For the text-containing cell, return its midpoint in [X, Y] coordinate format. 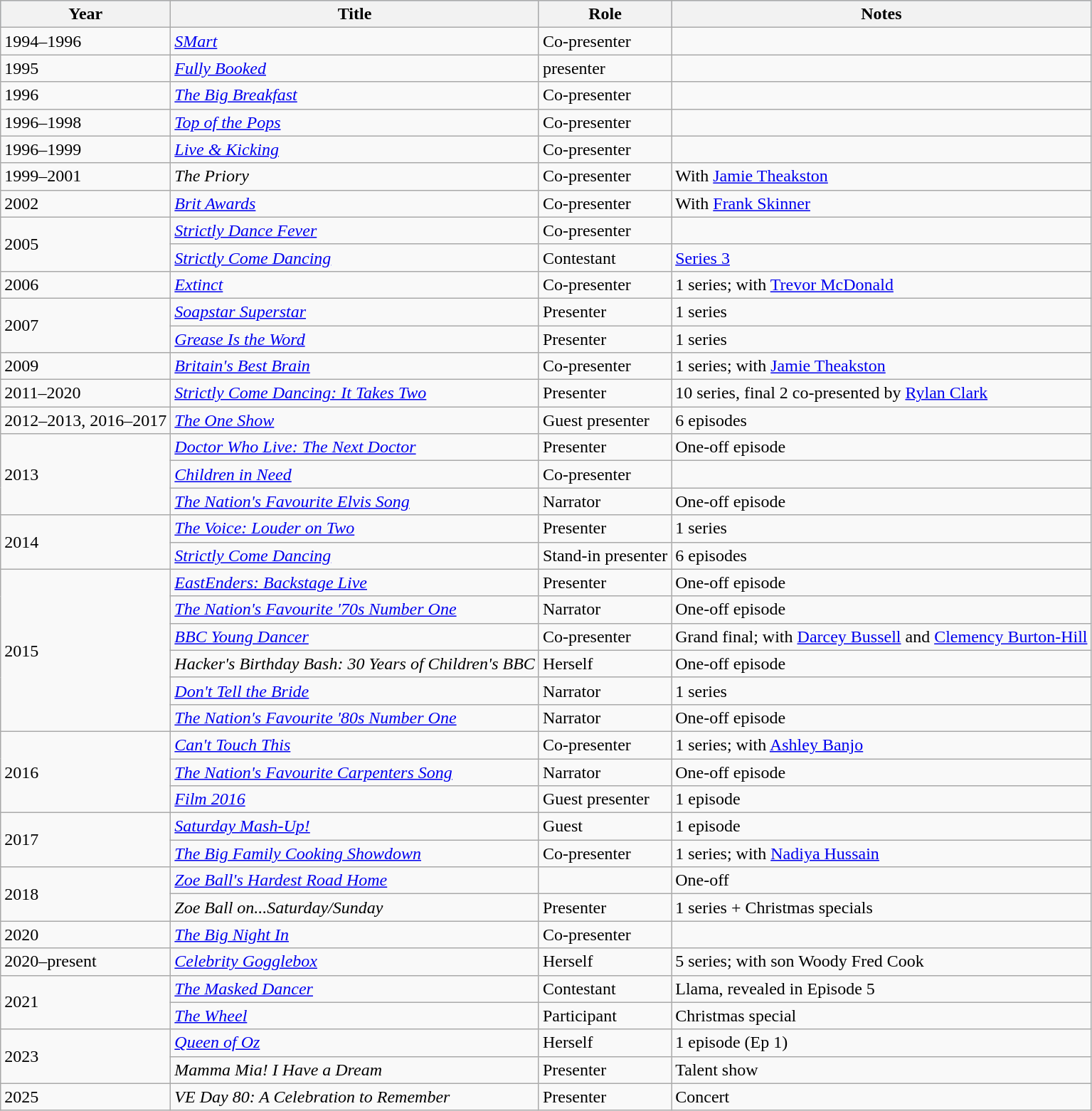
1 series; with Nadiya Hussain [881, 854]
2012–2013, 2016–2017 [85, 420]
Role [605, 14]
2018 [85, 894]
Celebrity Gogglebox [355, 962]
The Voice: Louder on Two [355, 528]
Queen of Oz [355, 1043]
Saturday Mash-Up! [355, 826]
2015 [85, 650]
The Big Breakfast [355, 95]
The Wheel [355, 1016]
Stand-in presenter [605, 555]
1996–1999 [85, 149]
1 episode (Ep 1) [881, 1043]
Grand final; with Darcey Bussell and Clemency Burton-Hill [881, 637]
1996–1998 [85, 122]
Strictly Dance Fever [355, 230]
2021 [85, 1002]
Top of the Pops [355, 122]
The Masked Dancer [355, 989]
2014 [85, 542]
Strictly Come Dancing: It Takes Two [355, 393]
Live & Kicking [355, 149]
Zoe Ball on...Saturday/Sunday [355, 908]
With Frank Skinner [881, 203]
1 series; with Jamie Theakston [881, 366]
Brit Awards [355, 203]
presenter [605, 68]
Grease Is the Word [355, 339]
The Big Night In [355, 935]
Llama, revealed in Episode 5 [881, 989]
The Priory [355, 176]
Participant [605, 1016]
Notes [881, 14]
10 series, final 2 co-presented by Rylan Clark [881, 393]
1995 [85, 68]
Series 3 [881, 257]
Film 2016 [355, 799]
Doctor Who Live: The Next Doctor [355, 447]
2005 [85, 244]
2011–2020 [85, 393]
The One Show [355, 420]
The Nation's Favourite '70s Number One [355, 610]
2013 [85, 474]
1 series; with Trevor McDonald [881, 285]
The Nation's Favourite '80s Number One [355, 718]
Fully Booked [355, 68]
Don't Tell the Bride [355, 691]
Year [85, 14]
Christmas special [881, 1016]
1 series + Christmas specials [881, 908]
2009 [85, 366]
The Big Family Cooking Showdown [355, 854]
Can't Touch This [355, 745]
2006 [85, 285]
Hacker's Birthday Bash: 30 Years of Children's BBC [355, 664]
EastEnders: Backstage Live [355, 583]
1994–1996 [85, 41]
Concert [881, 1097]
One-off [881, 881]
Soapstar Superstar [355, 312]
5 series; with son Woody Fred Cook [881, 962]
Zoe Ball's Hardest Road Home [355, 881]
Talent show [881, 1070]
BBC Young Dancer [355, 637]
SMart [355, 41]
1 series; with Ashley Banjo [881, 745]
Extinct [355, 285]
2020 [85, 935]
Title [355, 14]
1999–2001 [85, 176]
Britain's Best Brain [355, 366]
2023 [85, 1056]
VE Day 80: A Celebration to Remember [355, 1097]
Guest [605, 826]
The Nation's Favourite Carpenters Song [355, 772]
Mamma Mia! I Have a Dream [355, 1070]
2017 [85, 840]
The Nation's Favourite Elvis Song [355, 501]
2025 [85, 1097]
1996 [85, 95]
2016 [85, 772]
With Jamie Theakston [881, 176]
2002 [85, 203]
2007 [85, 325]
Children in Need [355, 474]
2020–present [85, 962]
